Determine the (x, y) coordinate at the center of the cell enclosing the given text.  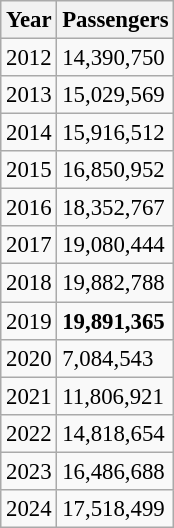
14,818,654 (116, 433)
2017 (29, 245)
15,916,512 (116, 133)
18,352,767 (116, 208)
Passengers (116, 20)
Year (29, 20)
2022 (29, 433)
16,486,688 (116, 471)
2023 (29, 471)
2016 (29, 208)
2012 (29, 58)
2015 (29, 170)
7,084,543 (116, 358)
19,891,365 (116, 321)
17,518,499 (116, 509)
19,080,444 (116, 245)
2024 (29, 509)
2021 (29, 396)
14,390,750 (116, 58)
19,882,788 (116, 283)
11,806,921 (116, 396)
2014 (29, 133)
2013 (29, 95)
2018 (29, 283)
15,029,569 (116, 95)
2020 (29, 358)
16,850,952 (116, 170)
2019 (29, 321)
